Provide the [x, y] coordinate of the cell's center where the given text is located.  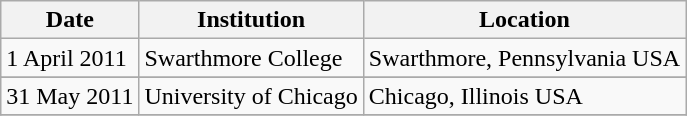
31 May 2011 [70, 96]
Swarthmore College [251, 58]
University of Chicago [251, 96]
1 April 2011 [70, 58]
Location [524, 20]
Chicago, Illinois USA [524, 96]
Date [70, 20]
Swarthmore, Pennsylvania USA [524, 58]
Institution [251, 20]
